Identify which cell holds the provided text, then report its (x, y) central coordinate. 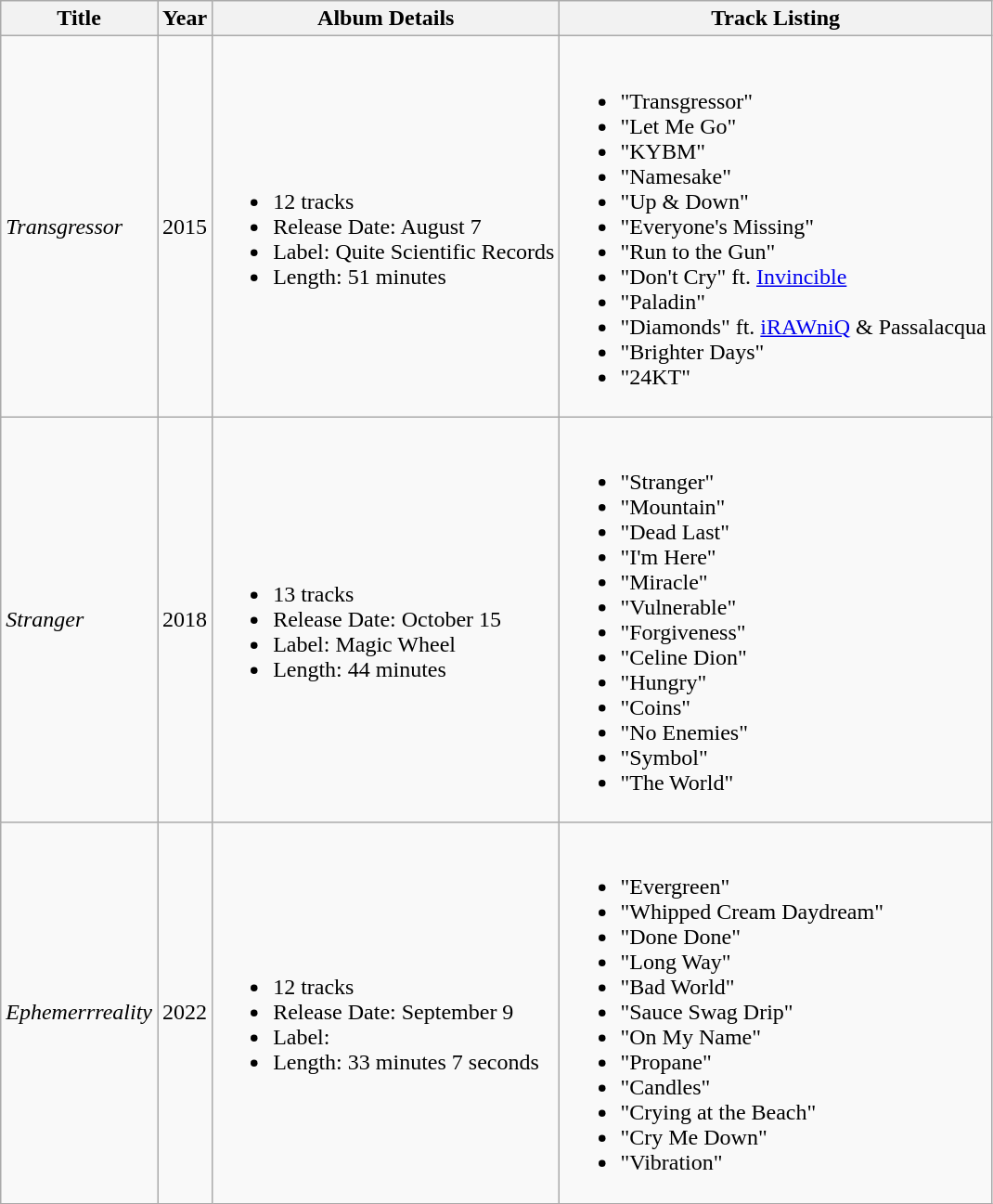
12 tracksRelease Date: September 9Label:Length: 33 minutes 7 seconds (386, 1013)
2015 (186, 227)
13 tracksRelease Date: October 15Label: Magic WheelLength: 44 minutes (386, 620)
Year (186, 19)
Title (80, 19)
Album Details (386, 19)
Ephemerrreality (80, 1013)
"Stranger""Mountain""Dead Last""I'm Here""Miracle""Vulnerable""Forgiveness""Celine Dion""Hungry""Coins""No Enemies""Symbol""The World" (776, 620)
12 tracksRelease Date: August 7Label: Quite Scientific RecordsLength: 51 minutes (386, 227)
2018 (186, 620)
Stranger (80, 620)
Transgressor (80, 227)
Track Listing (776, 19)
2022 (186, 1013)
